Return (x, y) of the center of cell containing provided text 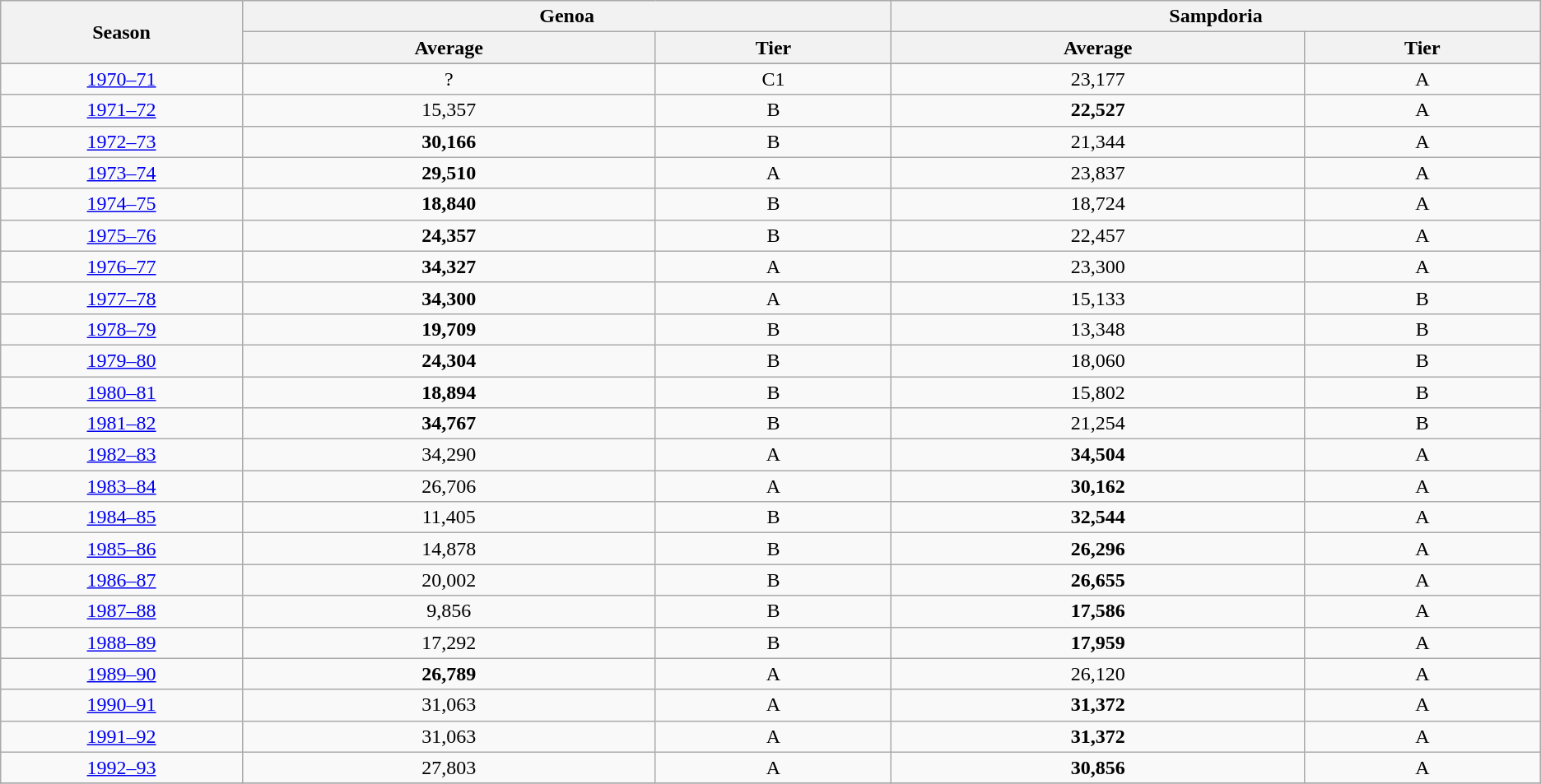
34,767 (449, 424)
15,357 (449, 110)
? (449, 79)
1976–77 (122, 267)
30,162 (1098, 486)
9,856 (449, 611)
30,856 (1098, 768)
1971–72 (122, 110)
20,002 (449, 580)
23,177 (1098, 79)
1970–71 (122, 79)
1975–76 (122, 235)
17,292 (449, 643)
17,586 (1098, 611)
Sampdoria (1216, 16)
22,527 (1098, 110)
18,060 (1098, 360)
27,803 (449, 768)
34,504 (1098, 455)
1974–75 (122, 204)
14,878 (449, 549)
26,655 (1098, 580)
34,327 (449, 267)
34,290 (449, 455)
1979–80 (122, 360)
1989–90 (122, 674)
17,959 (1098, 643)
23,300 (1098, 267)
18,894 (449, 392)
1980–81 (122, 392)
11,405 (449, 517)
23,837 (1098, 173)
29,510 (449, 173)
18,724 (1098, 204)
22,457 (1098, 235)
34,300 (449, 298)
1987–88 (122, 611)
13,348 (1098, 329)
24,357 (449, 235)
21,254 (1098, 424)
1990–91 (122, 705)
26,296 (1098, 549)
15,133 (1098, 298)
1983–84 (122, 486)
30,166 (449, 141)
1984–85 (122, 517)
26,120 (1098, 674)
Genoa (566, 16)
26,789 (449, 674)
C1 (774, 79)
1985–86 (122, 549)
26,706 (449, 486)
24,304 (449, 360)
19,709 (449, 329)
1977–78 (122, 298)
15,802 (1098, 392)
Season (122, 32)
1986–87 (122, 580)
1991–92 (122, 736)
21,344 (1098, 141)
1978–79 (122, 329)
32,544 (1098, 517)
1982–83 (122, 455)
1988–89 (122, 643)
1992–93 (122, 768)
1981–82 (122, 424)
1973–74 (122, 173)
18,840 (449, 204)
1972–73 (122, 141)
